Extract the [X, Y] coordinate from the center of the cell holding the provided text.  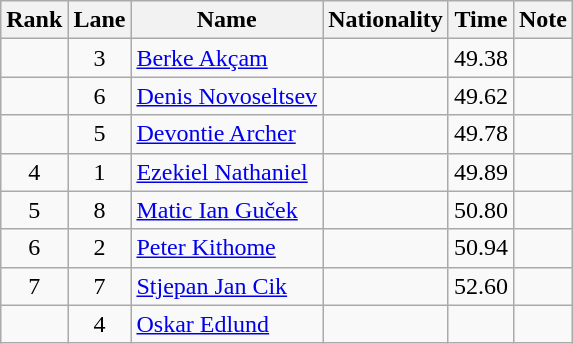
Devontie Archer [227, 134]
Note [542, 20]
Time [480, 20]
Lane [100, 20]
49.38 [480, 58]
Peter Kithome [227, 248]
1 [100, 172]
3 [100, 58]
49.89 [480, 172]
Berke Akçam [227, 58]
Oskar Edlund [227, 324]
Matic Ian Guček [227, 210]
Stjepan Jan Cik [227, 286]
49.62 [480, 96]
2 [100, 248]
Ezekiel Nathaniel [227, 172]
Rank [34, 20]
50.80 [480, 210]
Nationality [386, 20]
49.78 [480, 134]
Name [227, 20]
52.60 [480, 286]
8 [100, 210]
50.94 [480, 248]
Denis Novoseltsev [227, 96]
